Search for the cell housing the specified text and yield its [x, y] center coordinate. 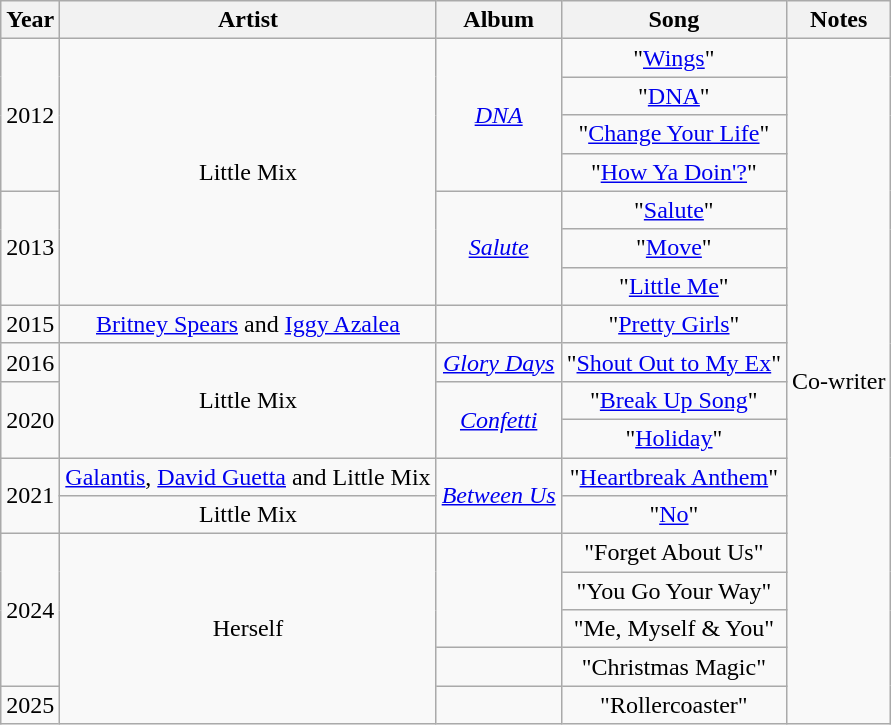
"Shout Out to My Ex" [674, 362]
2015 [30, 324]
Artist [248, 20]
Notes [839, 20]
"Christmas Magic" [674, 667]
Britney Spears and Iggy Azalea [248, 324]
"Me, Myself & You" [674, 629]
"Forget About Us" [674, 553]
2016 [30, 362]
"Heartbreak Anthem" [674, 477]
Album [498, 20]
"You Go Your Way" [674, 591]
2025 [30, 705]
"Salute" [674, 210]
Galantis, David Guetta and Little Mix [248, 477]
"Little Me" [674, 286]
2021 [30, 496]
"Break Up Song" [674, 400]
"Rollercoaster" [674, 705]
Herself [248, 629]
Song [674, 20]
2024 [30, 610]
Confetti [498, 419]
2020 [30, 419]
"Pretty Girls" [674, 324]
"Change Your Life" [674, 134]
"DNA" [674, 96]
"Wings" [674, 58]
2013 [30, 248]
Year [30, 20]
Glory Days [498, 362]
"No" [674, 515]
Between Us [498, 496]
2012 [30, 115]
"Move" [674, 248]
DNA [498, 115]
"How Ya Doin'?" [674, 172]
Co-writer [839, 382]
"Holiday" [674, 438]
Salute [498, 248]
